Output the [X, Y] coordinate of the center of the cell containing the given text.  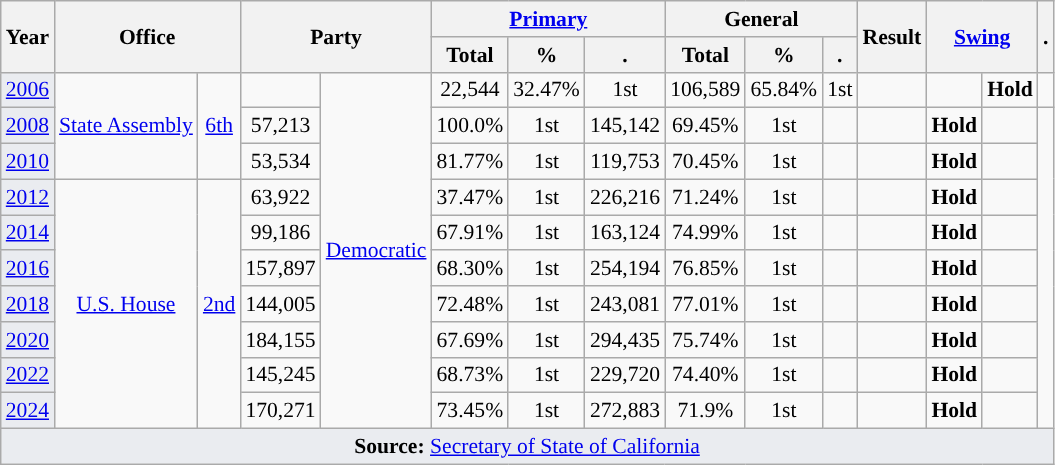
2016 [28, 269]
72.48% [470, 304]
Swing [982, 36]
2012 [28, 197]
77.01% [705, 304]
145,142 [625, 126]
Source: Secretary of State of California [528, 447]
Party [336, 36]
243,081 [625, 304]
144,005 [280, 304]
184,155 [280, 340]
General [761, 19]
2006 [28, 90]
Result [892, 36]
67.91% [470, 233]
76.85% [705, 269]
2018 [28, 304]
67.69% [470, 340]
65.84% [784, 90]
70.45% [705, 162]
32.47% [546, 90]
119,753 [625, 162]
Primary [549, 19]
71.24% [705, 197]
74.99% [705, 233]
53,534 [280, 162]
2022 [28, 375]
2010 [28, 162]
6th [220, 126]
2020 [28, 340]
Office [147, 36]
75.74% [705, 340]
Democratic [376, 250]
272,883 [625, 411]
145,245 [280, 375]
157,897 [280, 269]
63,922 [280, 197]
100.0% [470, 126]
2014 [28, 233]
State Assembly [126, 126]
68.30% [470, 269]
U.S. House [126, 304]
69.45% [705, 126]
81.77% [470, 162]
226,216 [625, 197]
2008 [28, 126]
170,271 [280, 411]
73.45% [470, 411]
68.73% [470, 375]
294,435 [625, 340]
37.47% [470, 197]
99,186 [280, 233]
106,589 [705, 90]
2024 [28, 411]
254,194 [625, 269]
229,720 [625, 375]
163,124 [625, 233]
Year [28, 36]
22,544 [470, 90]
2nd [220, 304]
74.40% [705, 375]
57,213 [280, 126]
71.9% [705, 411]
